Pinpoint the cell where the given text exists, returning its [x, y] midpoint coordinate. 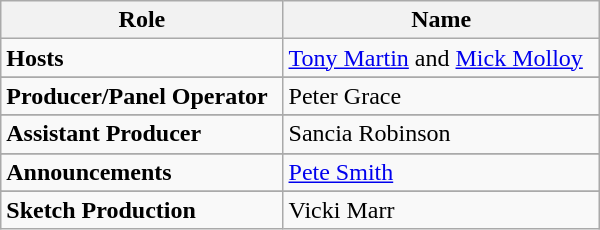
Peter Grace [441, 96]
Assistant Producer [142, 134]
Producer/Panel Operator [142, 96]
Hosts [142, 58]
Role [142, 20]
Name [441, 20]
Announcements [142, 172]
Tony Martin and Mick Molloy [441, 58]
Vicki Marr [441, 210]
Sancia Robinson [441, 134]
Sketch Production [142, 210]
Pete Smith [441, 172]
